Return (X, Y) of the center of cell containing provided text 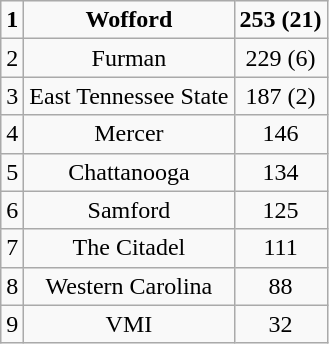
Wofford (129, 20)
146 (280, 134)
1 (12, 20)
2 (12, 58)
Western Carolina (129, 286)
229 (6) (280, 58)
253 (21) (280, 20)
VMI (129, 324)
111 (280, 248)
The Citadel (129, 248)
134 (280, 172)
Chattanooga (129, 172)
187 (2) (280, 96)
8 (12, 286)
4 (12, 134)
East Tennessee State (129, 96)
9 (12, 324)
125 (280, 210)
6 (12, 210)
7 (12, 248)
Furman (129, 58)
5 (12, 172)
Mercer (129, 134)
88 (280, 286)
32 (280, 324)
3 (12, 96)
Samford (129, 210)
